Return the [x, y] coordinate for the center point of the cell that contains the specified text.  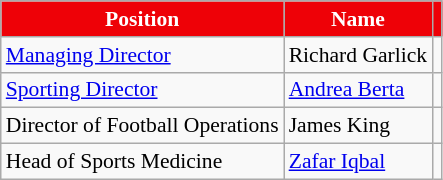
Zafar Iqbal [358, 162]
Director of Football Operations [142, 126]
Sporting Director [142, 90]
Position [142, 19]
Managing Director [142, 55]
James King [358, 126]
Name [358, 19]
Andrea Berta [358, 90]
Richard Garlick [358, 55]
Head of Sports Medicine [142, 162]
